Capture the cell that displays the provided text and extract its [x, y] central coordinate. 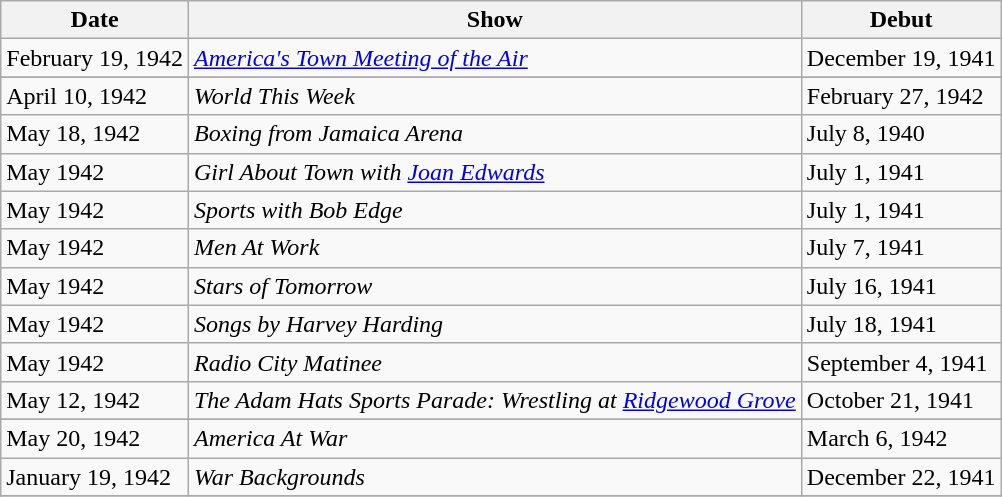
July 16, 1941 [901, 286]
The Adam Hats Sports Parade: Wrestling at Ridgewood Grove [494, 400]
January 19, 1942 [95, 477]
Radio City Matinee [494, 362]
Stars of Tomorrow [494, 286]
March 6, 1942 [901, 438]
Boxing from Jamaica Arena [494, 134]
July 8, 1940 [901, 134]
America's Town Meeting of the Air [494, 58]
September 4, 1941 [901, 362]
December 22, 1941 [901, 477]
December 19, 1941 [901, 58]
War Backgrounds [494, 477]
Men At Work [494, 248]
May 12, 1942 [95, 400]
October 21, 1941 [901, 400]
February 19, 1942 [95, 58]
America At War [494, 438]
Girl About Town with Joan Edwards [494, 172]
Songs by Harvey Harding [494, 324]
World This Week [494, 96]
Sports with Bob Edge [494, 210]
Show [494, 20]
Debut [901, 20]
July 18, 1941 [901, 324]
May 18, 1942 [95, 134]
April 10, 1942 [95, 96]
Date [95, 20]
July 7, 1941 [901, 248]
February 27, 1942 [901, 96]
May 20, 1942 [95, 438]
